Pinpoint the cell where the given text exists, returning its [x, y] midpoint coordinate. 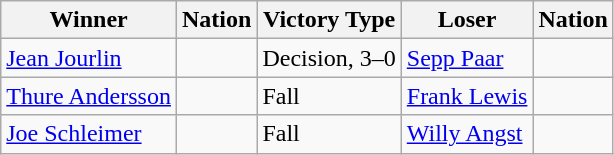
Thure Andersson [89, 96]
Victory Type [329, 20]
Winner [89, 20]
Joe Schleimer [89, 134]
Jean Jourlin [89, 58]
Willy Angst [467, 134]
Frank Lewis [467, 96]
Sepp Paar [467, 58]
Loser [467, 20]
Decision, 3–0 [329, 58]
